Determine the [x, y] coordinate at the center of the cell enclosing the given text.  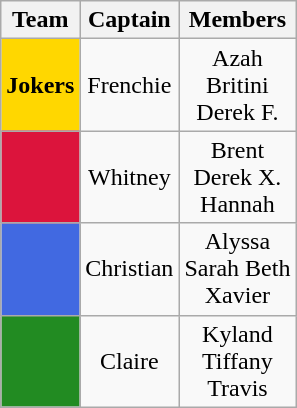
Christian [130, 269]
Frenchie [130, 85]
Captain [130, 20]
KylandTiffanyTravis [238, 361]
Team [40, 20]
Members [238, 20]
BrentDerek X.Hannah [238, 177]
Jokers [40, 85]
Claire [130, 361]
AlyssaSarah BethXavier [238, 269]
Whitney [130, 177]
AzahBritiniDerek F. [238, 85]
